Capture the cell that displays the provided text and extract its (x, y) central coordinate. 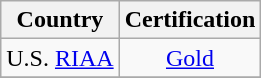
Certification (190, 20)
U.S. RIAA (60, 58)
Gold (190, 58)
Country (60, 20)
